Provide the (x, y) coordinate of the cell's center where the given text is located.  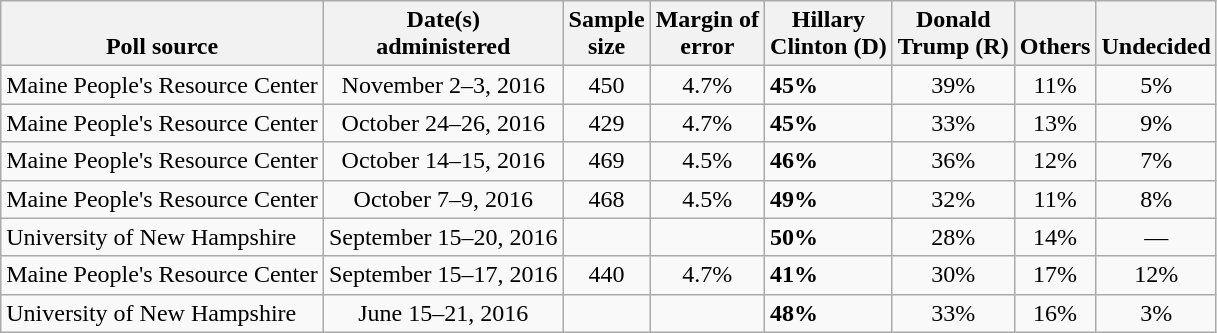
32% (953, 199)
Samplesize (606, 34)
October 24–26, 2016 (443, 123)
3% (1156, 313)
469 (606, 161)
September 15–20, 2016 (443, 237)
17% (1055, 275)
Margin oferror (707, 34)
28% (953, 237)
October 7–9, 2016 (443, 199)
DonaldTrump (R) (953, 34)
36% (953, 161)
14% (1055, 237)
48% (829, 313)
9% (1156, 123)
HillaryClinton (D) (829, 34)
Date(s)administered (443, 34)
Undecided (1156, 34)
September 15–17, 2016 (443, 275)
50% (829, 237)
13% (1055, 123)
46% (829, 161)
39% (953, 85)
— (1156, 237)
440 (606, 275)
November 2–3, 2016 (443, 85)
49% (829, 199)
41% (829, 275)
30% (953, 275)
Others (1055, 34)
5% (1156, 85)
June 15–21, 2016 (443, 313)
8% (1156, 199)
October 14–15, 2016 (443, 161)
7% (1156, 161)
429 (606, 123)
468 (606, 199)
Poll source (162, 34)
450 (606, 85)
16% (1055, 313)
